Identify which cell holds the provided text, then report its (X, Y) central coordinate. 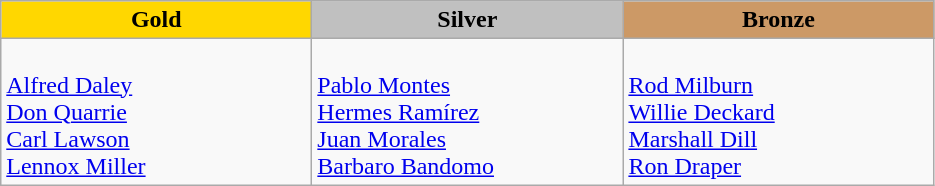
Silver (468, 20)
Rod MilburnWillie DeckardMarshall DillRon Draper (778, 112)
Pablo MontesHermes RamírezJuan MoralesBarbaro Bandomo (468, 112)
Gold (156, 20)
Alfred DaleyDon QuarrieCarl LawsonLennox Miller (156, 112)
Bronze (778, 20)
